Identify which cell holds the provided text, then report its [x, y] central coordinate. 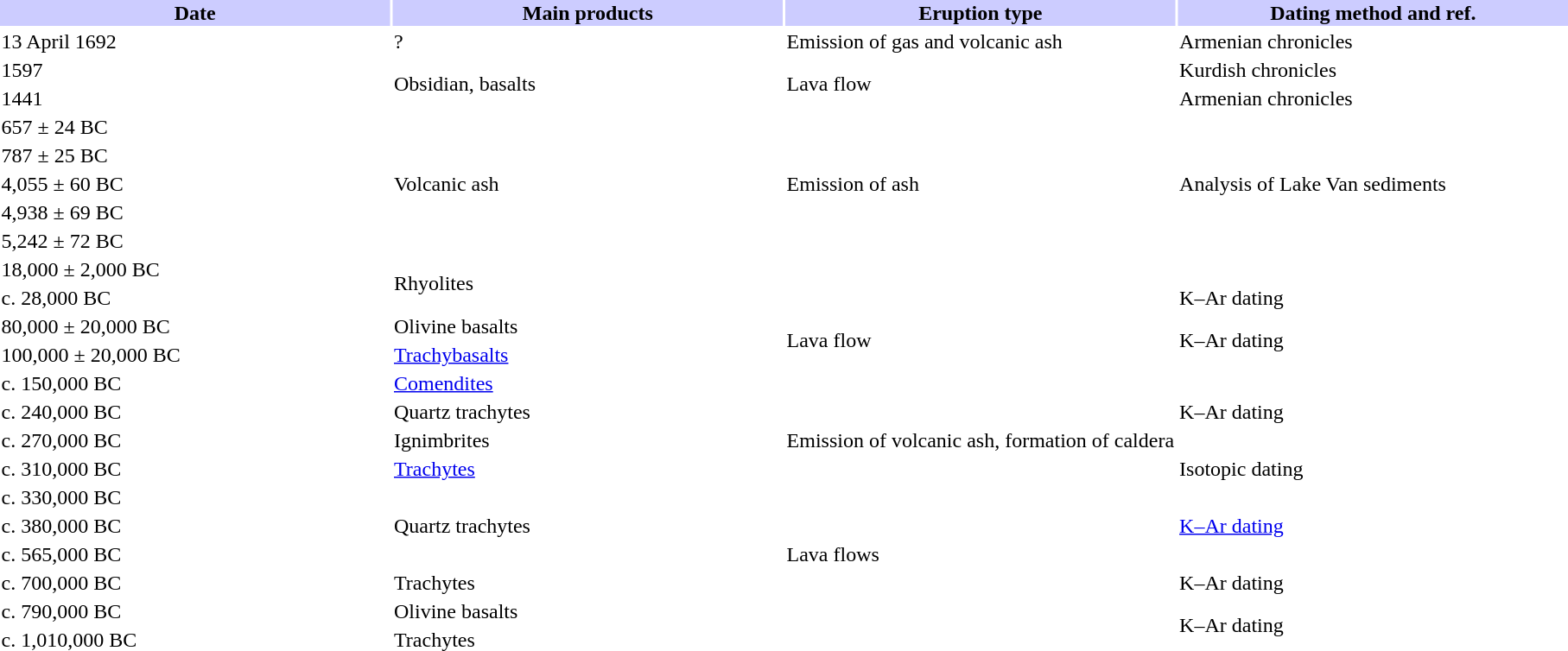
Emission of ash [981, 184]
1597 [195, 70]
Emission of gas and volcanic ash [981, 41]
13 April 1692 [195, 41]
4,938 ± 69 BC [195, 212]
Comendites [588, 383]
c. 270,000 BC [195, 440]
Obsidian, basalts [588, 85]
c. 700,000 BC [195, 583]
c. 565,000 BC [195, 554]
c. 310,000 BC [195, 469]
c. 330,000 BC [195, 497]
4,055 ± 60 BC [195, 184]
100,000 ± 20,000 BC [195, 355]
Main products [588, 13]
Emission of volcanic ash, formation of caldera [981, 440]
c. 240,000 BC [195, 412]
Date [195, 13]
787 ± 25 BC [195, 155]
Eruption type [981, 13]
c. 380,000 BC [195, 526]
Ignimbrites [588, 440]
18,000 ± 2,000 BC [195, 269]
5,242 ± 72 BC [195, 241]
Volcanic ash [588, 184]
c. 28,000 BC [195, 298]
? [588, 41]
c. 150,000 BC [195, 383]
80,000 ± 20,000 BC [195, 326]
Rhyolites [588, 283]
c. 790,000 BC [195, 611]
Trachybasalts [588, 355]
1441 [195, 98]
657 ± 24 BC [195, 127]
